Return the [X, Y] coordinate for the center point of the cell that contains the specified text.  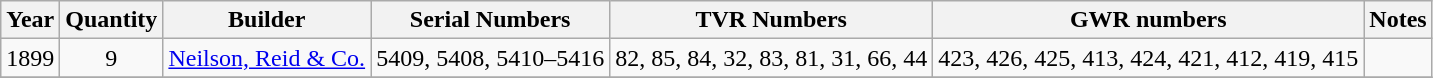
423, 426, 425, 413, 424, 421, 412, 419, 415 [1148, 58]
1899 [30, 58]
Builder [267, 20]
Serial Numbers [490, 20]
5409, 5408, 5410–5416 [490, 58]
82, 85, 84, 32, 83, 81, 31, 66, 44 [772, 58]
9 [112, 58]
Quantity [112, 20]
Year [30, 20]
Notes [1398, 20]
GWR numbers [1148, 20]
TVR Numbers [772, 20]
Neilson, Reid & Co. [267, 58]
